Output the [X, Y] coordinate of the center of the cell containing the given text.  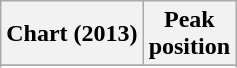
Chart (2013) [72, 34]
Peakposition [189, 34]
